Provide the (X, Y) coordinate of the cell's center where the given text is located.  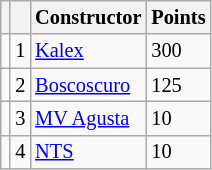
1 (20, 51)
Constructor (88, 17)
Boscoscuro (88, 85)
125 (178, 85)
MV Agusta (88, 118)
3 (20, 118)
NTS (88, 152)
4 (20, 152)
300 (178, 51)
Kalex (88, 51)
2 (20, 85)
Points (178, 17)
